Search for the cell housing the specified text and yield its [X, Y] center coordinate. 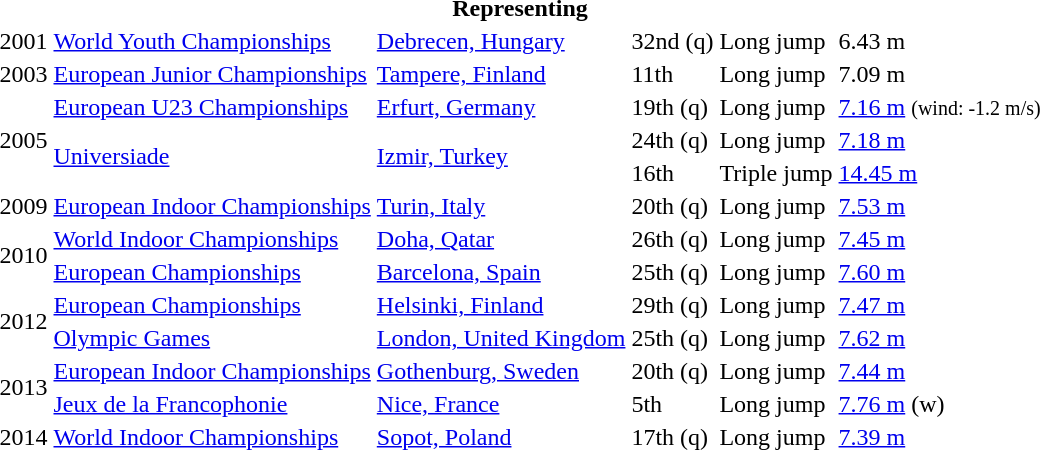
Tampere, Finland [501, 74]
11th [672, 74]
Barcelona, Spain [501, 272]
Jeux de la Francophonie [212, 404]
World Youth Championships [212, 41]
32nd (q) [672, 41]
Turin, Italy [501, 206]
European U23 Championships [212, 107]
29th (q) [672, 305]
Debrecen, Hungary [501, 41]
Doha, Qatar [501, 239]
World Indoor Championships [212, 239]
5th [672, 404]
Triple jump [776, 173]
19th (q) [672, 107]
Olympic Games [212, 338]
24th (q) [672, 140]
26th (q) [672, 239]
Helsinki, Finland [501, 305]
London, United Kingdom [501, 338]
Gothenburg, Sweden [501, 371]
Universiade [212, 156]
Izmir, Turkey [501, 156]
Erfurt, Germany [501, 107]
European Junior Championships [212, 74]
Nice, France [501, 404]
16th [672, 173]
